Capture the cell that displays the provided text and extract its [X, Y] central coordinate. 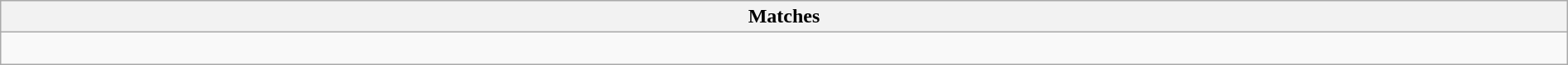
Matches [784, 17]
